Locate the cell with the specified text and output its [X, Y] center coordinate. 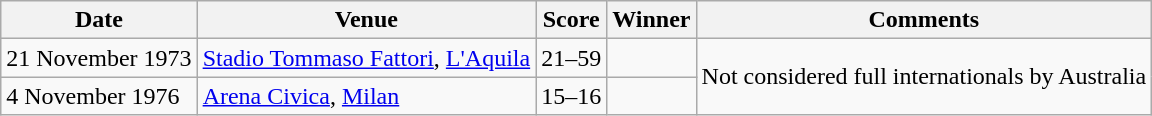
Venue [366, 20]
Arena Civica, Milan [366, 96]
Winner [652, 20]
Stadio Tommaso Fattori, L'Aquila [366, 58]
21–59 [572, 58]
4 November 1976 [99, 96]
21 November 1973 [99, 58]
15–16 [572, 96]
Score [572, 20]
Not considered full internationals by Australia [924, 77]
Date [99, 20]
Comments [924, 20]
